Return the (X, Y) coordinate for the center point of the cell that contains the specified text.  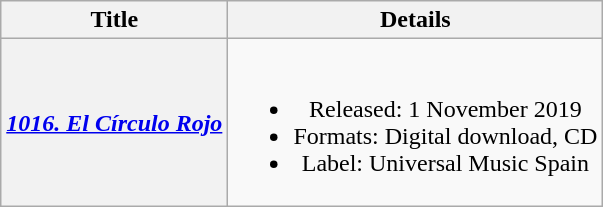
Released: 1 November 2019Formats: Digital download, CDLabel: Universal Music Spain (416, 122)
Title (114, 20)
Details (416, 20)
1016. El Círculo Rojo (114, 122)
